Capture the cell that displays the provided text and extract its [X, Y] central coordinate. 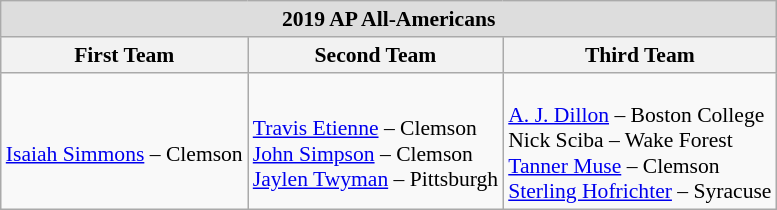
Isaiah Simmons – Clemson [124, 141]
2019 AP All-Americans [389, 19]
First Team [124, 55]
Second Team [376, 55]
A. J. Dillon – Boston College Nick Sciba – Wake Forest Tanner Muse – Clemson Sterling Hofrichter – Syracuse [640, 141]
Travis Etienne – Clemson John Simpson – Clemson Jaylen Twyman – Pittsburgh [376, 141]
Third Team [640, 55]
